Identify which cell holds the provided text, then report its [x, y] central coordinate. 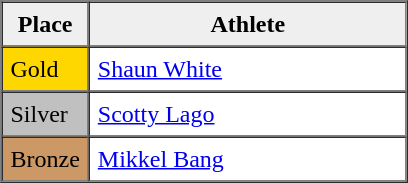
Scotty Lago [248, 114]
Shaun White [248, 68]
Silver [46, 114]
Gold [46, 68]
Bronze [46, 158]
Place [46, 24]
Athlete [248, 24]
Mikkel Bang [248, 158]
